For the text-containing cell, return its midpoint in [x, y] coordinate format. 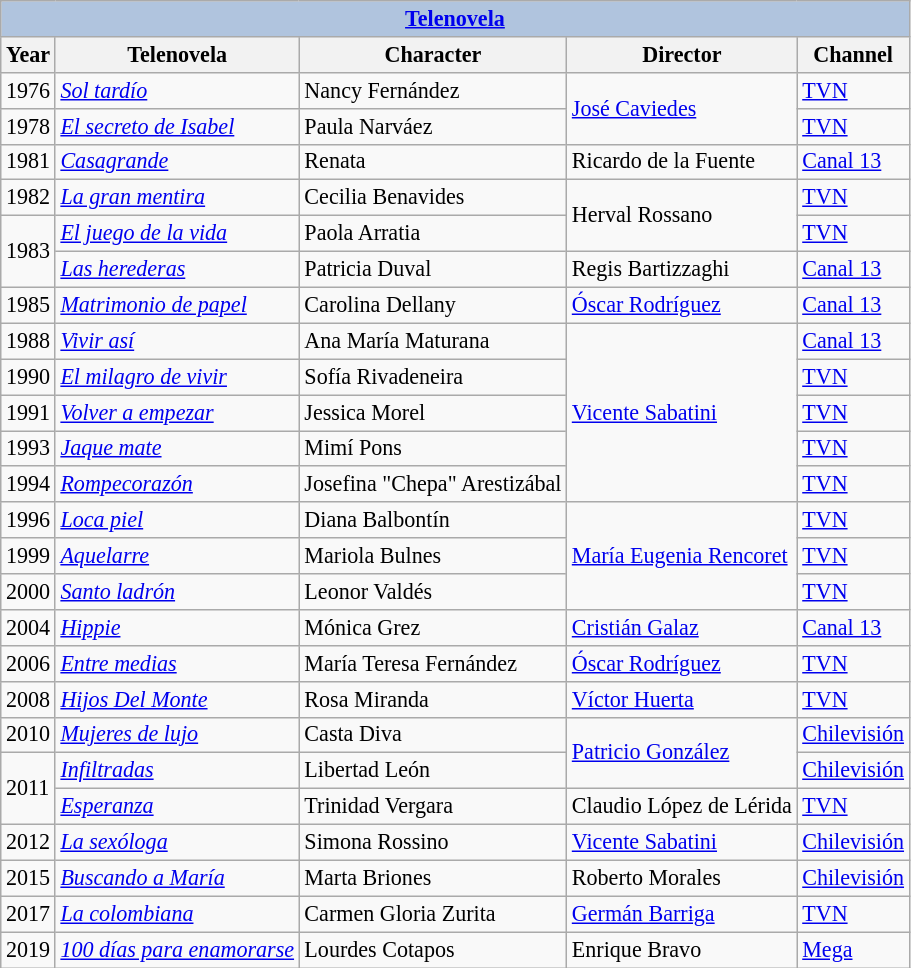
Loca piel [177, 520]
Casta Diva [432, 735]
Mimí Pons [432, 448]
Hippie [177, 627]
Las herederas [177, 269]
Volver a empezar [177, 412]
Josefina "Chepa" Arestizábal [432, 484]
Year [28, 54]
Esperanza [177, 806]
Diana Balbontín [432, 520]
Santo ladrón [177, 591]
María Teresa Fernández [432, 663]
Matrimonio de papel [177, 305]
Channel [853, 54]
100 días para enamorarse [177, 950]
1982 [28, 198]
El milagro de vivir [177, 377]
Marta Briones [432, 878]
Mariola Bulnes [432, 556]
1981 [28, 162]
1991 [28, 412]
Sol tardío [177, 90]
Jaque mate [177, 448]
Rompecorazón [177, 484]
Claudio López de Lérida [682, 806]
1976 [28, 90]
Aquelarre [177, 556]
Infiltradas [177, 771]
1993 [28, 448]
Mónica Grez [432, 627]
Director [682, 54]
Ricardo de la Fuente [682, 162]
2012 [28, 842]
Germán Barriga [682, 914]
El secreto de Isabel [177, 126]
Carmen Gloria Zurita [432, 914]
Cristián Galaz [682, 627]
1983 [28, 251]
Nancy Fernández [432, 90]
Sofía Rivadeneira [432, 377]
Paula Narváez [432, 126]
Carolina Dellany [432, 305]
José Caviedes [682, 108]
1978 [28, 126]
Herval Rossano [682, 216]
Buscando a María [177, 878]
La gran mentira [177, 198]
1988 [28, 341]
El juego de la vida [177, 233]
Trinidad Vergara [432, 806]
2006 [28, 663]
1994 [28, 484]
Mujeres de lujo [177, 735]
2015 [28, 878]
Character [432, 54]
Simona Rossino [432, 842]
1985 [28, 305]
Paola Arratia [432, 233]
2004 [28, 627]
Leonor Valdés [432, 591]
Hijos Del Monte [177, 699]
2017 [28, 914]
Cecilia Benavides [432, 198]
2011 [28, 789]
Lourdes Cotapos [432, 950]
2010 [28, 735]
Patricia Duval [432, 269]
Renata [432, 162]
Enrique Bravo [682, 950]
2000 [28, 591]
Regis Bartizzaghi [682, 269]
María Eugenia Rencoret [682, 556]
Rosa Miranda [432, 699]
Víctor Huerta [682, 699]
2008 [28, 699]
1996 [28, 520]
Mega [853, 950]
Jessica Morel [432, 412]
La sexóloga [177, 842]
Ana María Maturana [432, 341]
Casagrande [177, 162]
2019 [28, 950]
Patricio González [682, 753]
Vivir así [177, 341]
Roberto Morales [682, 878]
1999 [28, 556]
Libertad León [432, 771]
Entre medias [177, 663]
1990 [28, 377]
La colombiana [177, 914]
